For the text-containing cell, return its midpoint in [x, y] coordinate format. 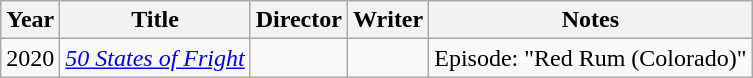
50 States of Fright [155, 58]
Notes [590, 20]
2020 [30, 58]
Year [30, 20]
Episode: "Red Rum (Colorado)" [590, 58]
Title [155, 20]
Writer [388, 20]
Director [298, 20]
